Pinpoint the cell where the given text exists, returning its [X, Y] midpoint coordinate. 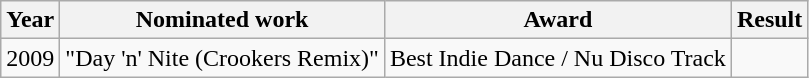
Nominated work [222, 20]
2009 [30, 58]
Year [30, 20]
"Day 'n' Nite (Crookers Remix)" [222, 58]
Award [558, 20]
Best Indie Dance / Nu Disco Track [558, 58]
Result [769, 20]
